From the cell containing the given text, extract its center point as [x, y] coordinate. 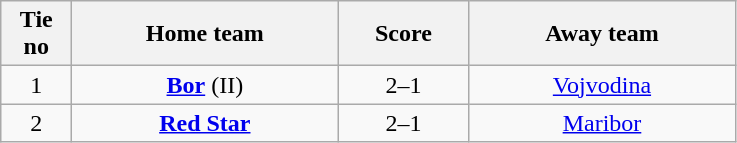
Vojvodina [602, 85]
1 [36, 85]
Bor (II) [205, 85]
Home team [205, 34]
Score [404, 34]
Away team [602, 34]
Maribor [602, 123]
2 [36, 123]
Tie no [36, 34]
Red Star [205, 123]
